Pinpoint the cell where the given text exists, returning its [X, Y] midpoint coordinate. 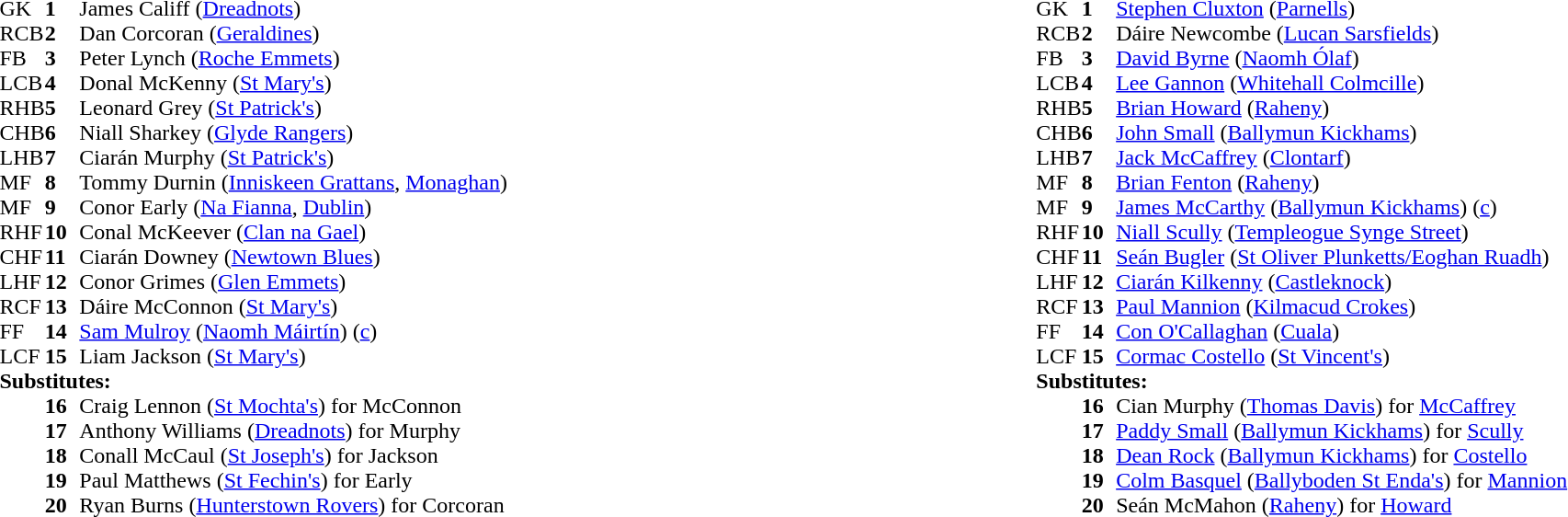
Conall McCaul (St Joseph's) for Jackson [293, 456]
Donal McKenny (St Mary's) [293, 83]
Ciarán Downey (Newtown Blues) [293, 258]
John Small (Ballymun Kickhams) [1342, 132]
Conal McKeever (Clan na Gael) [293, 232]
Dean Rock (Ballymun Kickhams) for Costello [1342, 456]
Leonard Grey (St Patrick's) [293, 109]
Ciarán Murphy (St Patrick's) [293, 158]
Paddy Small (Ballymun Kickhams) for Scully [1342, 431]
David Byrne (Naomh Ólaf) [1342, 59]
Dáire Newcombe (Lucan Sarsfields) [1342, 33]
Seán Bugler (St Oliver Plunketts/Eoghan Ruadh) [1342, 258]
Jack McCaffrey (Clontarf) [1342, 158]
Paul Mannion (Kilmacud Crokes) [1342, 307]
Lee Gannon (Whitehall Colmcille) [1342, 83]
Ciarán Kilkenny (Castleknock) [1342, 281]
Brian Howard (Raheny) [1342, 109]
Niall Scully (Templeogue Synge Street) [1342, 232]
Niall Sharkey (Glyde Rangers) [293, 132]
Anthony Williams (Dreadnots) for Murphy [293, 431]
Colm Basquel (Ballyboden St Enda's) for Mannion [1342, 480]
James McCarthy (Ballymun Kickhams) (c) [1342, 208]
Craig Lennon (St Mochta's) for McConnon [293, 407]
Brian Fenton (Raheny) [1342, 182]
Dáire McConnon (St Mary's) [293, 307]
Tommy Durnin (Inniskeen Grattans, Monaghan) [293, 182]
Peter Lynch (Roche Emmets) [293, 59]
Con O'Callaghan (Cuala) [1342, 331]
Liam Jackson (St Mary's) [293, 357]
Paul Matthews (St Fechin's) for Early [293, 480]
Cian Murphy (Thomas Davis) for McCaffrey [1342, 407]
Dan Corcoran (Geraldines) [293, 33]
Sam Mulroy (Naomh Máirtín) (c) [293, 331]
Conor Early (Na Fianna, Dublin) [293, 208]
Conor Grimes (Glen Emmets) [293, 281]
Cormac Costello (St Vincent's) [1342, 357]
